Determine the (x, y) coordinate at the center of the cell enclosing the given text.  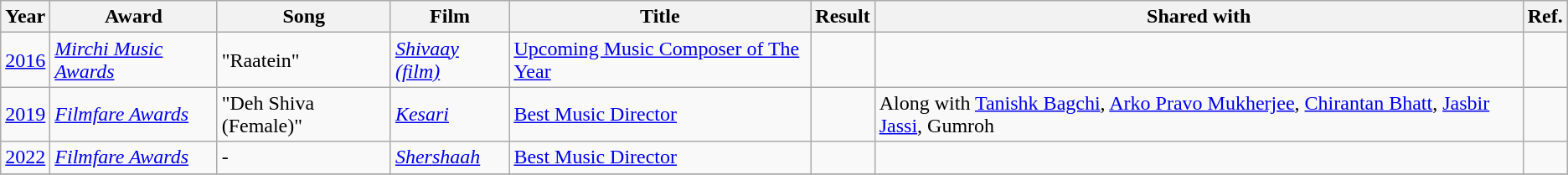
Upcoming Music Composer of The Year (660, 60)
Along with Tanishk Bagchi, Arko Pravo Mukherjee, Chirantan Bhatt, Jasbir Jassi, Gumroh (1199, 114)
Film (449, 17)
"Deh Shiva (Female)" (303, 114)
Result (843, 17)
Year (25, 17)
2019 (25, 114)
Kesari (449, 114)
2016 (25, 60)
Ref. (1545, 17)
Song (303, 17)
Title (660, 17)
- (303, 157)
Shershaah (449, 157)
Mirchi Music Awards (134, 60)
"Raatein" (303, 60)
2022 (25, 157)
Shared with (1199, 17)
Award (134, 17)
Shivaay (film) (449, 60)
